For the text-containing cell, return its midpoint in [x, y] coordinate format. 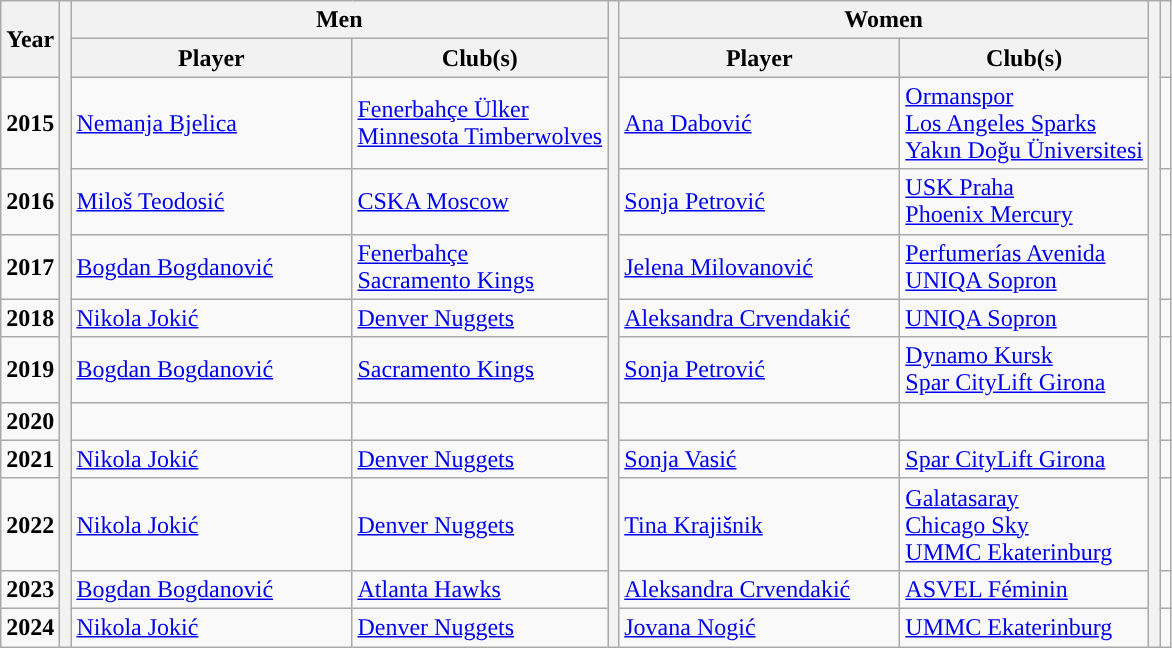
USK Praha Phoenix Mercury [1024, 202]
Perfumerías Avenida UNIQA Sopron [1024, 266]
2023 [30, 589]
Ana Dabović [760, 123]
ASVEL Féminin [1024, 589]
2018 [30, 318]
UNIQA Sopron [1024, 318]
Atlanta Hawks [480, 589]
2017 [30, 266]
Galatasaray Chicago Sky UMMC Ekaterinburg [1024, 524]
2019 [30, 370]
Dynamo Kursk Spar CityLift Girona [1024, 370]
Fenerbahçe Ülker Minnesota Timberwolves [480, 123]
Men [340, 20]
Jovana Nogić [760, 627]
2020 [30, 421]
2024 [30, 627]
2021 [30, 459]
Jelena Milovanović [760, 266]
Sacramento Kings [480, 370]
Year [30, 39]
Women [884, 20]
Tina Krajišnik [760, 524]
Sonja Vasić [760, 459]
Nemanja Bjelica [212, 123]
UMMC Ekaterinburg [1024, 627]
Spar CityLift Girona [1024, 459]
Miloš Teodosić [212, 202]
Fenerbahçe Sacramento Kings [480, 266]
2022 [30, 524]
2015 [30, 123]
Ormanspor Los Angeles Sparks Yakın Doğu Üniversitesi [1024, 123]
CSKA Moscow [480, 202]
2016 [30, 202]
